Scan for the cell matching the given text and deliver its [x, y] coordinate at center. 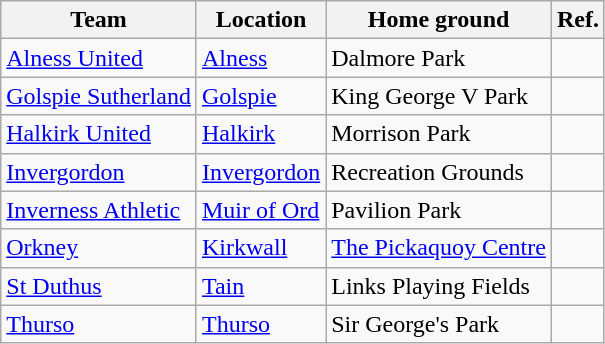
Inverness Athletic [99, 210]
King George V Park [439, 96]
Tain [260, 286]
Location [260, 20]
Pavilion Park [439, 210]
Morrison Park [439, 134]
Kirkwall [260, 248]
Halkirk United [99, 134]
Halkirk [260, 134]
Alness United [99, 58]
Sir George's Park [439, 324]
Alness [260, 58]
Team [99, 20]
Ref. [578, 20]
Orkney [99, 248]
Muir of Ord [260, 210]
Golspie Sutherland [99, 96]
Home ground [439, 20]
Dalmore Park [439, 58]
Golspie [260, 96]
Recreation Grounds [439, 172]
St Duthus [99, 286]
The Pickaquoy Centre [439, 248]
Links Playing Fields [439, 286]
